Capture the cell that displays the provided text and extract its (X, Y) central coordinate. 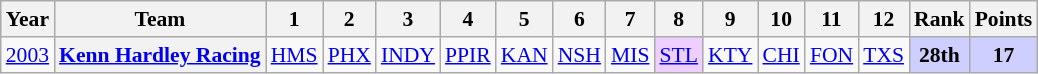
17 (1004, 55)
Year (28, 19)
CHI (782, 55)
4 (468, 19)
MIS (630, 55)
11 (832, 19)
STL (678, 55)
Points (1004, 19)
TXS (884, 55)
1 (294, 19)
FON (832, 55)
3 (408, 19)
INDY (408, 55)
7 (630, 19)
5 (524, 19)
2 (350, 19)
KAN (524, 55)
10 (782, 19)
Rank (940, 19)
Kenn Hardley Racing (160, 55)
12 (884, 19)
PPIR (468, 55)
2003 (28, 55)
9 (730, 19)
KTY (730, 55)
Team (160, 19)
8 (678, 19)
28th (940, 55)
6 (580, 19)
HMS (294, 55)
PHX (350, 55)
NSH (580, 55)
